Provide the (x, y) coordinate of the cell's center where the given text is located.  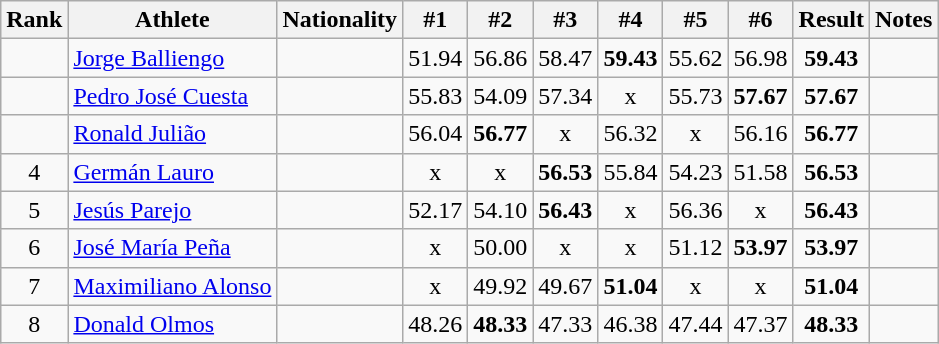
56.86 (500, 58)
Maximiliano Alonso (172, 286)
7 (34, 286)
55.84 (630, 172)
Jorge Balliengo (172, 58)
51.94 (436, 58)
#3 (566, 20)
4 (34, 172)
52.17 (436, 210)
56.36 (696, 210)
54.10 (500, 210)
48.26 (436, 324)
47.33 (566, 324)
46.38 (630, 324)
Athlete (172, 20)
#1 (436, 20)
#6 (760, 20)
50.00 (500, 248)
57.34 (566, 96)
49.92 (500, 286)
56.32 (630, 134)
Germán Lauro (172, 172)
51.12 (696, 248)
5 (34, 210)
49.67 (566, 286)
8 (34, 324)
51.58 (760, 172)
55.62 (696, 58)
Notes (903, 20)
56.16 (760, 134)
6 (34, 248)
Donald Olmos (172, 324)
Nationality (340, 20)
#5 (696, 20)
54.23 (696, 172)
Jesús Parejo (172, 210)
#2 (500, 20)
#4 (630, 20)
55.83 (436, 96)
Ronald Julião (172, 134)
47.37 (760, 324)
47.44 (696, 324)
Pedro José Cuesta (172, 96)
Result (831, 20)
José María Peña (172, 248)
56.04 (436, 134)
55.73 (696, 96)
56.98 (760, 58)
Rank (34, 20)
54.09 (500, 96)
58.47 (566, 58)
